Detect which cell encompasses the target text, then output its [X, Y] center coordinate. 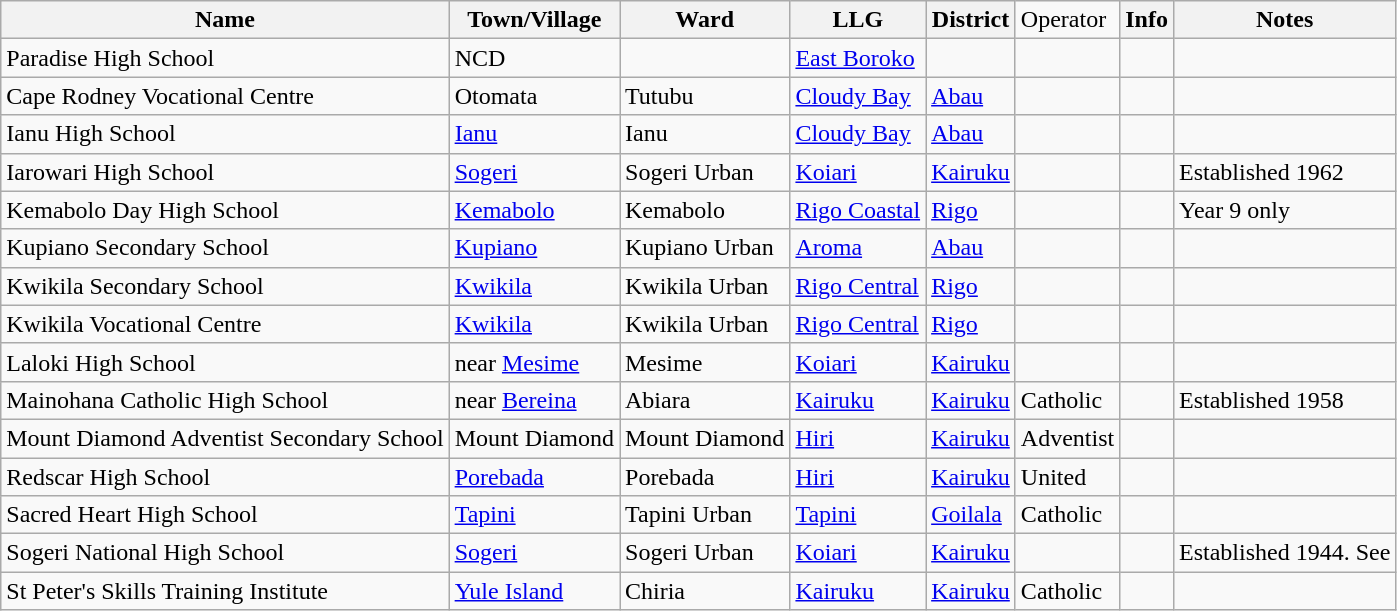
Laloki High School [225, 362]
Otomata [534, 96]
Rigo Coastal [858, 210]
Mount Diamond Adventist Secondary School [225, 438]
Yule Island [534, 591]
LLG [858, 20]
United [1067, 477]
Mesime [705, 362]
near Bereina [534, 400]
Chiria [705, 591]
Kupiano Urban [705, 248]
Info [1147, 20]
Established 1962 [1284, 172]
Iarowari High School [225, 172]
Cape Rodney Vocational Centre [225, 96]
NCD [534, 58]
Mainohana Catholic High School [225, 400]
Tutubu [705, 96]
Aroma [858, 248]
Ward [705, 20]
Year 9 only [1284, 210]
Operator [1067, 20]
Kupiano [534, 248]
Sacred Heart High School [225, 515]
Adventist [1067, 438]
Ianu High School [225, 134]
Redscar High School [225, 477]
Established 1944. See [1284, 553]
Established 1958 [1284, 400]
Paradise High School [225, 58]
near Mesime [534, 362]
Kupiano Secondary School [225, 248]
District [971, 20]
Sogeri National High School [225, 553]
Goilala [971, 515]
East Boroko [858, 58]
St Peter's Skills Training Institute [225, 591]
Notes [1284, 20]
Town/Village [534, 20]
Kwikila Secondary School [225, 286]
Kwikila Vocational Centre [225, 324]
Tapini Urban [705, 515]
Abiara [705, 400]
Kemabolo Day High School [225, 210]
Name [225, 20]
